For the text-containing cell, return its midpoint in [X, Y] coordinate format. 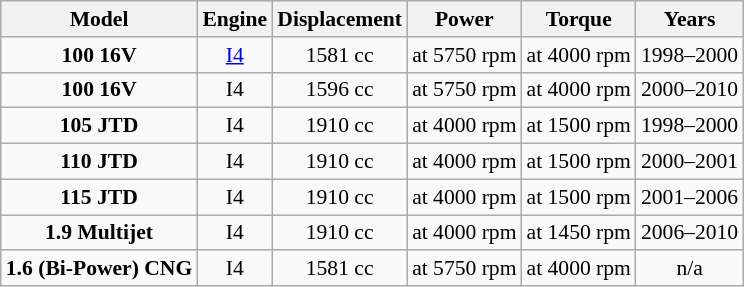
115 JTD [100, 197]
Torque [579, 19]
105 JTD [100, 126]
110 JTD [100, 162]
n/a [690, 269]
at 1450 rpm [579, 233]
Engine [234, 19]
1.9 Multijet [100, 233]
2006–2010 [690, 233]
Years [690, 19]
2000–2001 [690, 162]
Model [100, 19]
Displacement [340, 19]
1.6 (Bi-Power) CNG [100, 269]
Power [464, 19]
2000–2010 [690, 90]
2001–2006 [690, 197]
1596 cc [340, 90]
